Identify which cell holds the provided text, then report its (X, Y) central coordinate. 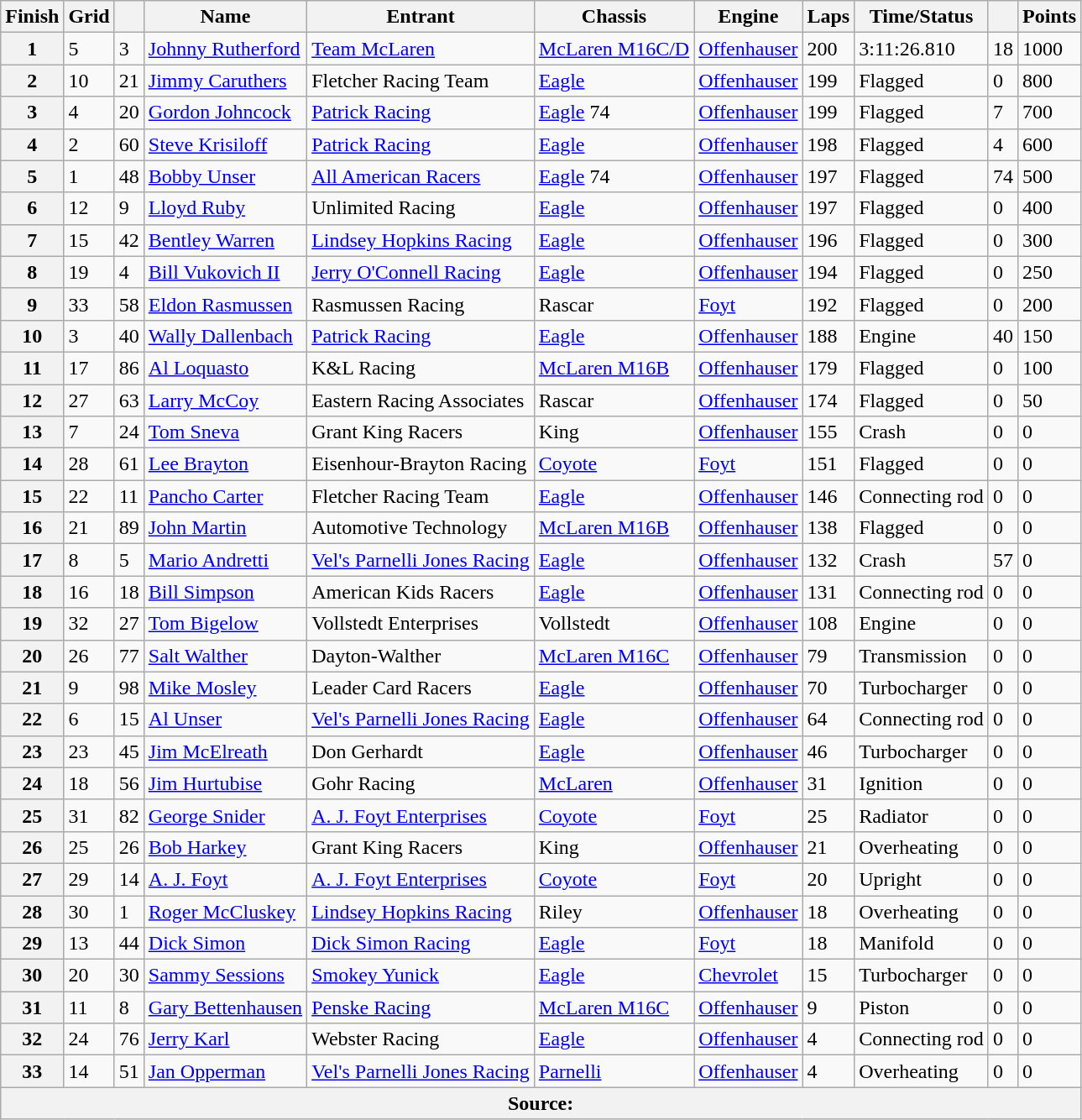
Laps (828, 17)
Jimmy Caruthers (225, 81)
100 (1049, 368)
56 (129, 783)
700 (1049, 113)
John Martin (225, 528)
45 (129, 751)
Source: (541, 1103)
Johnny Rutherford (225, 49)
Jim Hurtubise (225, 783)
Mario Andretti (225, 560)
98 (129, 688)
131 (828, 592)
Vollstedt (614, 624)
300 (1049, 240)
57 (1002, 560)
146 (828, 496)
Pancho Carter (225, 496)
Roger McCluskey (225, 911)
Leader Card Racers (421, 688)
Jan Opperman (225, 1071)
79 (828, 656)
1000 (1049, 49)
82 (129, 815)
86 (129, 368)
250 (1049, 272)
44 (129, 944)
3:11:26.810 (922, 49)
64 (828, 720)
Webster Racing (421, 1039)
A. J. Foyt (225, 879)
Dick Simon (225, 944)
Entrant (421, 17)
61 (129, 464)
70 (828, 688)
Tom Sneva (225, 432)
60 (129, 144)
Gohr Racing (421, 783)
Al Unser (225, 720)
McLaren (614, 783)
50 (1049, 400)
Unlimited Racing (421, 208)
Wally Dallenbach (225, 336)
76 (129, 1039)
Upright (922, 879)
Sammy Sessions (225, 976)
Smokey Yunick (421, 976)
Jim McElreath (225, 751)
194 (828, 272)
42 (129, 240)
188 (828, 336)
All American Racers (421, 176)
Mike Mosley (225, 688)
Penske Racing (421, 1007)
Dick Simon Racing (421, 944)
Steve Krisiloff (225, 144)
Manifold (922, 944)
Points (1049, 17)
Team McLaren (421, 49)
Bob Harkey (225, 847)
89 (129, 528)
151 (828, 464)
American Kids Racers (421, 592)
Time/Status (922, 17)
150 (1049, 336)
Jerry O'Connell Racing (421, 272)
Chevrolet (749, 976)
138 (828, 528)
58 (129, 304)
Larry McCoy (225, 400)
74 (1002, 176)
51 (129, 1071)
Bobby Unser (225, 176)
Grid (89, 17)
Eldon Rasmussen (225, 304)
174 (828, 400)
Eisenhour-Brayton Racing (421, 464)
48 (129, 176)
George Snider (225, 815)
46 (828, 751)
Eastern Racing Associates (421, 400)
Name (225, 17)
108 (828, 624)
Vollstedt Enterprises (421, 624)
800 (1049, 81)
500 (1049, 176)
132 (828, 560)
Lloyd Ruby (225, 208)
Tom Bigelow (225, 624)
Transmission (922, 656)
192 (828, 304)
Salt Walther (225, 656)
Chassis (614, 17)
Finish (32, 17)
Riley (614, 911)
Lee Brayton (225, 464)
179 (828, 368)
McLaren M16C/D (614, 49)
Don Gerhardt (421, 751)
Ignition (922, 783)
Dayton-Walther (421, 656)
Parnelli (614, 1071)
Radiator (922, 815)
63 (129, 400)
Rasmussen Racing (421, 304)
Bill Vukovich II (225, 272)
196 (828, 240)
Bentley Warren (225, 240)
K&L Racing (421, 368)
600 (1049, 144)
Bill Simpson (225, 592)
Gordon Johncock (225, 113)
77 (129, 656)
Jerry Karl (225, 1039)
155 (828, 432)
Gary Bettenhausen (225, 1007)
198 (828, 144)
Al Loquasto (225, 368)
400 (1049, 208)
Piston (922, 1007)
Automotive Technology (421, 528)
